Search for the cell housing the specified text and yield its [x, y] center coordinate. 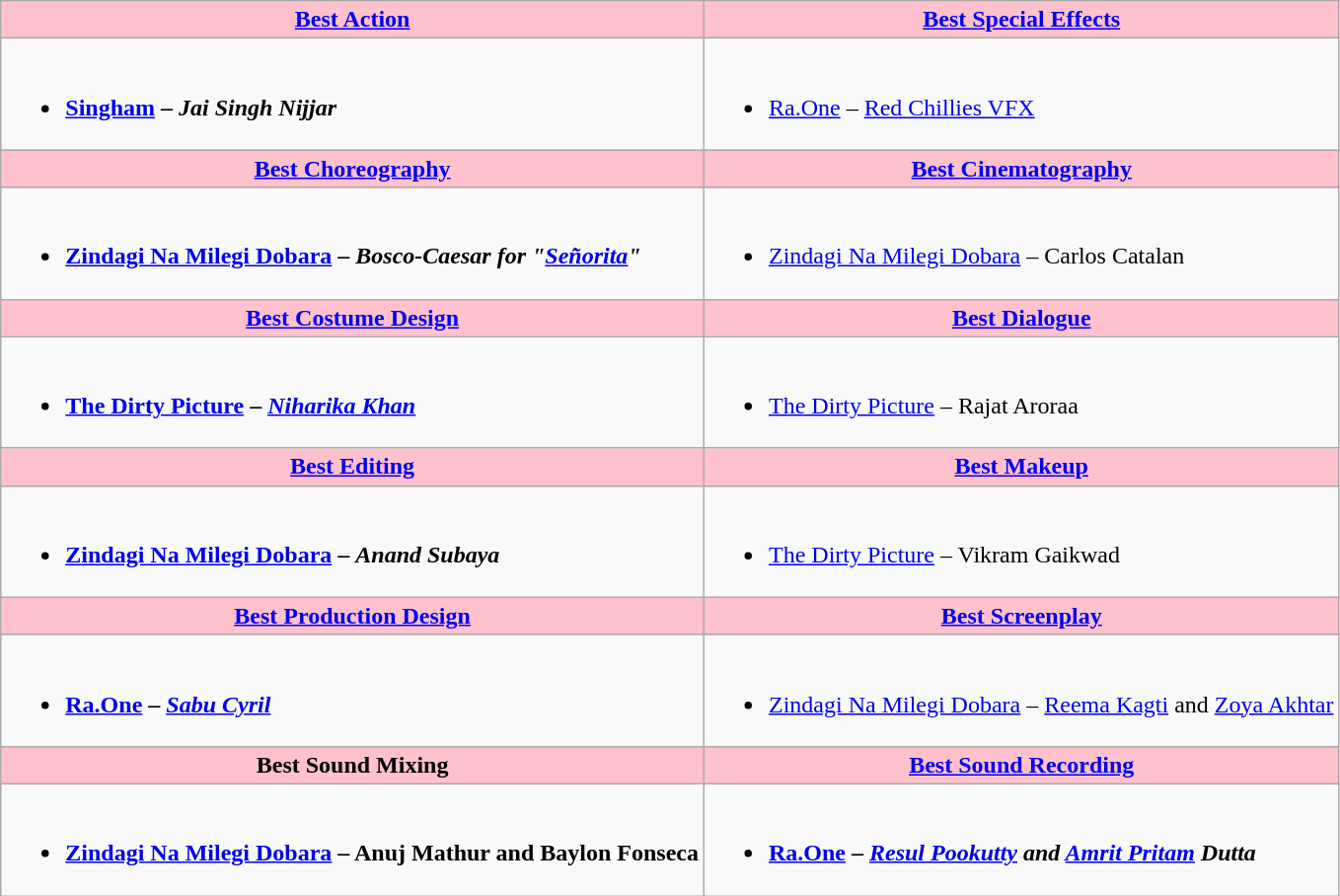
The Dirty Picture – Rajat Aroraa [1021, 393]
The Dirty Picture – Niharika Khan [353, 393]
Zindagi Na Milegi Dobara – Anuj Mathur and Baylon Fonseca [353, 839]
Best Cinematography [1021, 169]
Zindagi Na Milegi Dobara – Carlos Catalan [1021, 243]
Best Dialogue [1021, 318]
Best Sound Recording [1021, 765]
Best Action [353, 20]
Zindagi Na Milegi Dobara – Reema Kagti and Zoya Akhtar [1021, 691]
Ra.One – Resul Pookutty and Amrit Pritam Dutta [1021, 839]
Best Production Design [353, 616]
Ra.One – Sabu Cyril [353, 691]
Zindagi Na Milegi Dobara – Anand Subaya [353, 541]
The Dirty Picture – Vikram Gaikwad [1021, 541]
Best Makeup [1021, 467]
Best Editing [353, 467]
Zindagi Na Milegi Dobara – Bosco-Caesar for "Señorita" [353, 243]
Best Screenplay [1021, 616]
Ra.One – Red Chillies VFX [1021, 95]
Best Costume Design [353, 318]
Best Choreography [353, 169]
Best Special Effects [1021, 20]
Best Sound Mixing [353, 765]
Singham – Jai Singh Nijjar [353, 95]
